Pinpoint the cell where the given text exists, returning its [x, y] midpoint coordinate. 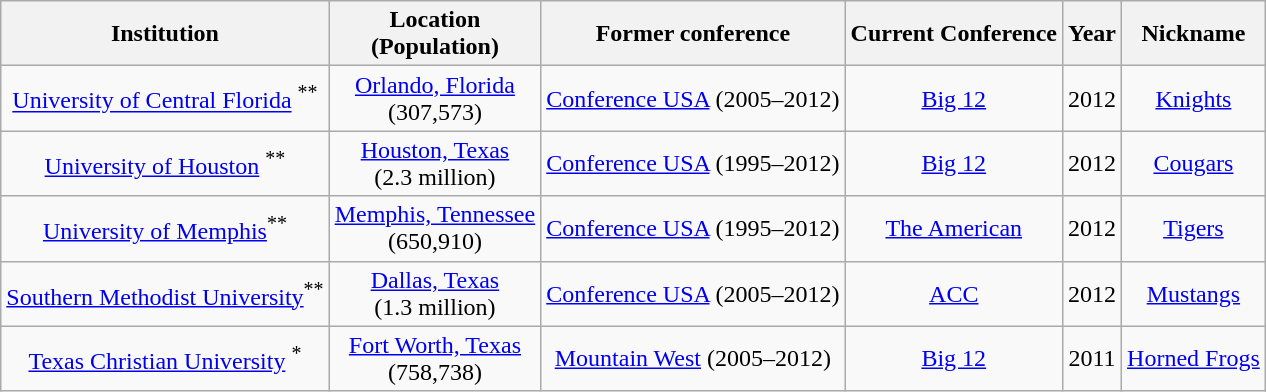
University of Houston ** [165, 164]
Orlando, Florida (307,573) [435, 98]
The American [954, 228]
Knights [1194, 98]
Current Conference [954, 34]
Texas Christian University * [165, 358]
Dallas, Texas (1.3 million) [435, 294]
Location(Population) [435, 34]
Cougars [1194, 164]
Mountain West (2005–2012) [693, 358]
Institution [165, 34]
ACC [954, 294]
Tigers [1194, 228]
2011 [1092, 358]
Former conference [693, 34]
Fort Worth, Texas(758,738) [435, 358]
Horned Frogs [1194, 358]
Mustangs [1194, 294]
Memphis, Tennessee (650,910) [435, 228]
Houston, Texas (2.3 million) [435, 164]
University of Central Florida ** [165, 98]
University of Memphis** [165, 228]
Year [1092, 34]
Nickname [1194, 34]
Southern Methodist University** [165, 294]
